Extract the [X, Y] coordinate from the center of the cell holding the provided text.  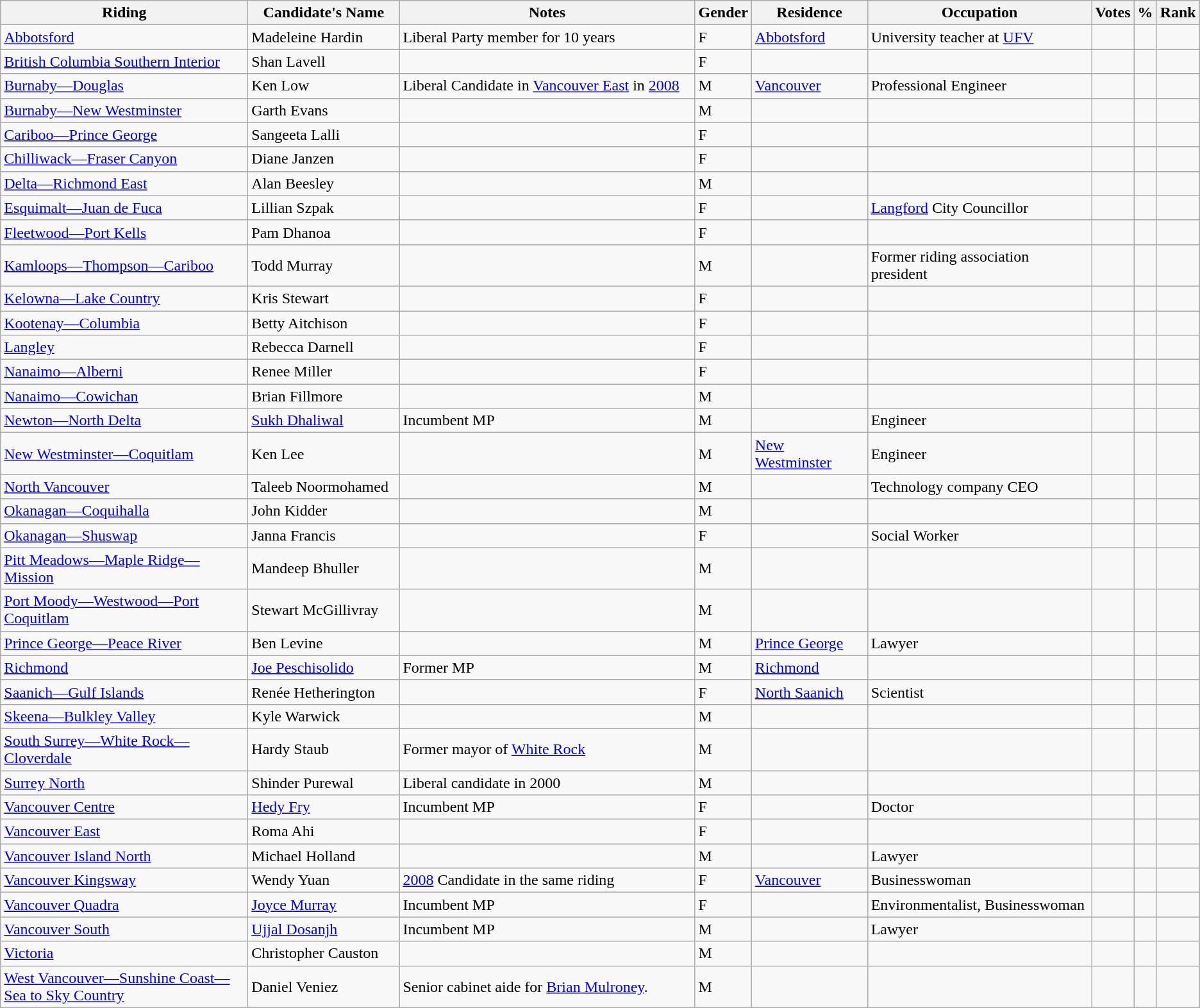
Christopher Causton [324, 953]
British Columbia Southern Interior [124, 62]
Scientist [979, 692]
Joe Peschisolido [324, 668]
Vancouver South [124, 929]
Businesswoman [979, 880]
Surrey North [124, 783]
North Vancouver [124, 487]
% [1145, 13]
Renee Miller [324, 372]
Todd Murray [324, 265]
Notes [547, 13]
Residence [809, 13]
Roma Ahi [324, 832]
West Vancouver—Sunshine Coast—Sea to Sky Country [124, 986]
Langford City Councillor [979, 208]
Lillian Szpak [324, 208]
Ben Levine [324, 643]
Doctor [979, 807]
Newton—North Delta [124, 421]
Pitt Meadows—Maple Ridge—Mission [124, 568]
Taleeb Noormohamed [324, 487]
Betty Aitchison [324, 323]
Former riding association president [979, 265]
Saanich—Gulf Islands [124, 692]
Kelowna—Lake Country [124, 298]
Technology company CEO [979, 487]
Shan Lavell [324, 62]
Sangeeta Lalli [324, 135]
Ken Low [324, 86]
Kyle Warwick [324, 716]
Vancouver East [124, 832]
Senior cabinet aide for Brian Mulroney. [547, 986]
Daniel Veniez [324, 986]
Stewart McGillivray [324, 610]
Liberal candidate in 2000 [547, 783]
Vancouver Centre [124, 807]
Burnaby—Douglas [124, 86]
Pam Dhanoa [324, 232]
Garth Evans [324, 110]
John Kidder [324, 511]
Madeleine Hardin [324, 37]
Chilliwack—Fraser Canyon [124, 159]
Hardy Staub [324, 749]
Victoria [124, 953]
Renée Hetherington [324, 692]
Liberal Party member for 10 years [547, 37]
Sukh Dhaliwal [324, 421]
Nanaimo—Cowichan [124, 396]
Okanagan—Coquihalla [124, 511]
Ujjal Dosanjh [324, 929]
Prince George—Peace River [124, 643]
Nanaimo—Alberni [124, 372]
Social Worker [979, 535]
Langley [124, 348]
Kris Stewart [324, 298]
Shinder Purewal [324, 783]
Vancouver Quadra [124, 905]
Vancouver Kingsway [124, 880]
Former mayor of White Rock [547, 749]
Joyce Murray [324, 905]
Michael Holland [324, 856]
Professional Engineer [979, 86]
Prince George [809, 643]
Liberal Candidate in Vancouver East in 2008 [547, 86]
Votes [1113, 13]
Kootenay—Columbia [124, 323]
South Surrey—White Rock—Cloverdale [124, 749]
Fleetwood—Port Kells [124, 232]
New Westminster—Coquitlam [124, 454]
Ken Lee [324, 454]
Cariboo—Prince George [124, 135]
2008 Candidate in the same riding [547, 880]
Rebecca Darnell [324, 348]
New Westminster [809, 454]
Burnaby—New Westminster [124, 110]
Hedy Fry [324, 807]
University teacher at UFV [979, 37]
Okanagan—Shuswap [124, 535]
Brian Fillmore [324, 396]
Skeena—Bulkley Valley [124, 716]
Riding [124, 13]
Janna Francis [324, 535]
Former MP [547, 668]
Vancouver Island North [124, 856]
Diane Janzen [324, 159]
Alan Beesley [324, 183]
Candidate's Name [324, 13]
Mandeep Bhuller [324, 568]
Rank [1178, 13]
Esquimalt—Juan de Fuca [124, 208]
North Saanich [809, 692]
Port Moody—Westwood—Port Coquitlam [124, 610]
Environmentalist, Businesswoman [979, 905]
Occupation [979, 13]
Wendy Yuan [324, 880]
Delta—Richmond East [124, 183]
Kamloops—Thompson—Cariboo [124, 265]
Gender [723, 13]
